Capture the cell that displays the provided text and extract its [x, y] central coordinate. 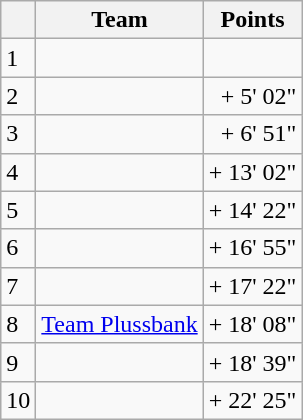
8 [18, 324]
+ 18' 39" [252, 362]
+ 16' 55" [252, 248]
6 [18, 248]
7 [18, 286]
+ 5' 02" [252, 96]
+ 14' 22" [252, 210]
Team Plussbank [120, 324]
2 [18, 96]
Team [120, 20]
+ 17' 22" [252, 286]
+ 13' 02" [252, 172]
+ 22' 25" [252, 400]
9 [18, 362]
5 [18, 210]
1 [18, 58]
+ 18' 08" [252, 324]
10 [18, 400]
4 [18, 172]
Points [252, 20]
+ 6' 51" [252, 134]
3 [18, 134]
